Capture the cell that displays the provided text and extract its [X, Y] central coordinate. 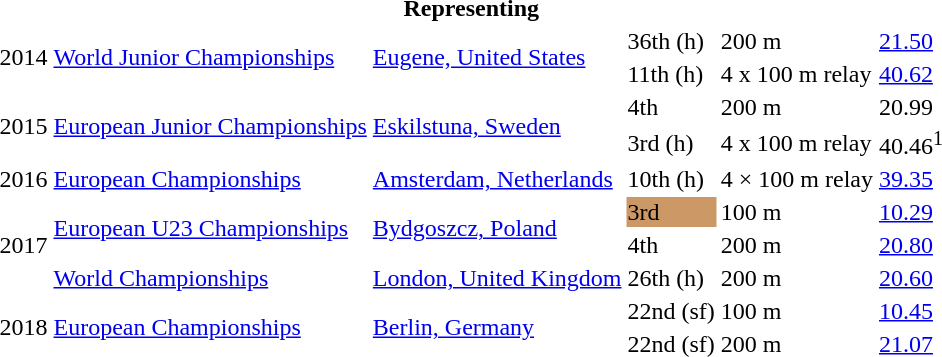
Bydgoszcz, Poland [497, 228]
4 × 100 m relay [796, 179]
3rd [671, 212]
European U23 Championships [210, 228]
Amsterdam, Netherlands [497, 179]
10th (h) [671, 179]
World Championships [210, 278]
11th (h) [671, 74]
European Junior Championships [210, 126]
3rd (h) [671, 143]
22nd (sf) [671, 311]
Eugene, United States [497, 58]
European Championships [210, 179]
26th (h) [671, 278]
World Junior Championships [210, 58]
Eskilstuna, Sweden [497, 126]
London, United Kingdom [497, 278]
36th (h) [671, 41]
